Find where the given text appears and provide that cell's center as (x, y) coordinate. 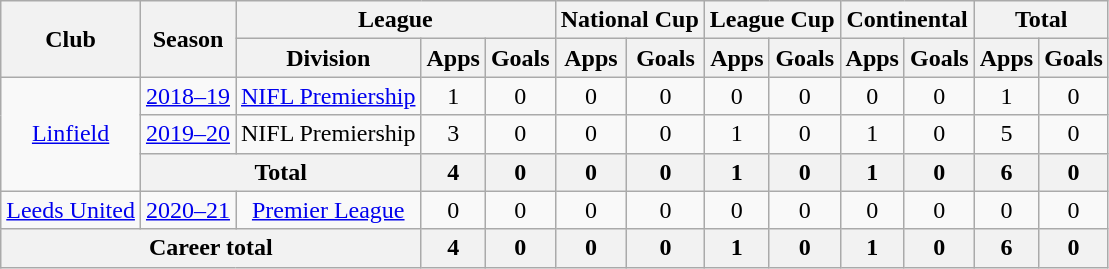
Career total (211, 248)
Continental (907, 20)
League Cup (772, 20)
Premier League (328, 210)
2019–20 (188, 134)
Linfield (71, 134)
5 (1006, 134)
League (396, 20)
Leeds United (71, 210)
2018–19 (188, 96)
2020–21 (188, 210)
Division (328, 58)
National Cup (630, 20)
3 (453, 134)
Season (188, 39)
Club (71, 39)
